Extract the [X, Y] coordinate from the center of the cell holding the provided text.  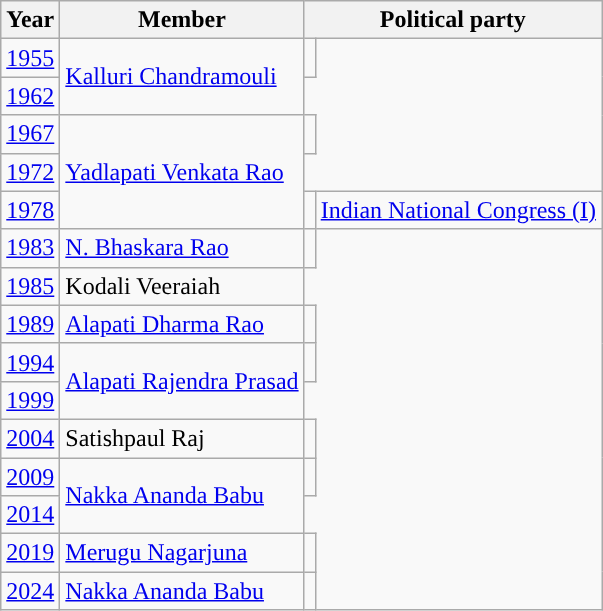
Yadlapati Venkata Rao [182, 172]
1983 [30, 248]
1955 [30, 58]
1972 [30, 172]
2004 [30, 438]
Alapati Dharma Rao [182, 324]
1999 [30, 400]
Member [182, 20]
N. Bhaskara Rao [182, 248]
1967 [30, 134]
2019 [30, 553]
Kodali Veeraiah [182, 286]
Indian National Congress (I) [458, 210]
Satishpaul Raj [182, 438]
1962 [30, 96]
2024 [30, 591]
1978 [30, 210]
Kalluri Chandramouli [182, 77]
Merugu Nagarjuna [182, 553]
1985 [30, 286]
Year [30, 20]
2009 [30, 477]
1994 [30, 362]
2014 [30, 515]
1989 [30, 324]
Alapati Rajendra Prasad [182, 381]
Political party [452, 20]
